From the cell containing the given text, extract its center point as (X, Y) coordinate. 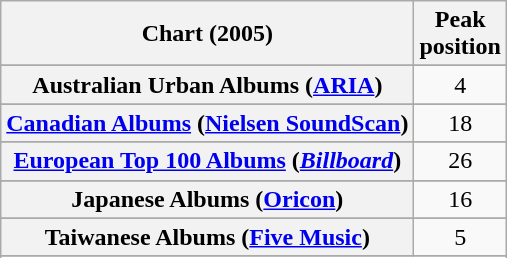
26 (460, 161)
Australian Urban Albums (ARIA) (208, 85)
Peakposition (460, 34)
Chart (2005) (208, 34)
Canadian Albums (Nielsen SoundScan) (208, 123)
5 (460, 237)
Japanese Albums (Oricon) (208, 199)
16 (460, 199)
Taiwanese Albums (Five Music) (208, 237)
European Top 100 Albums (Billboard) (208, 161)
4 (460, 85)
18 (460, 123)
